Scan for the cell matching the given text and deliver its [X, Y] coordinate at center. 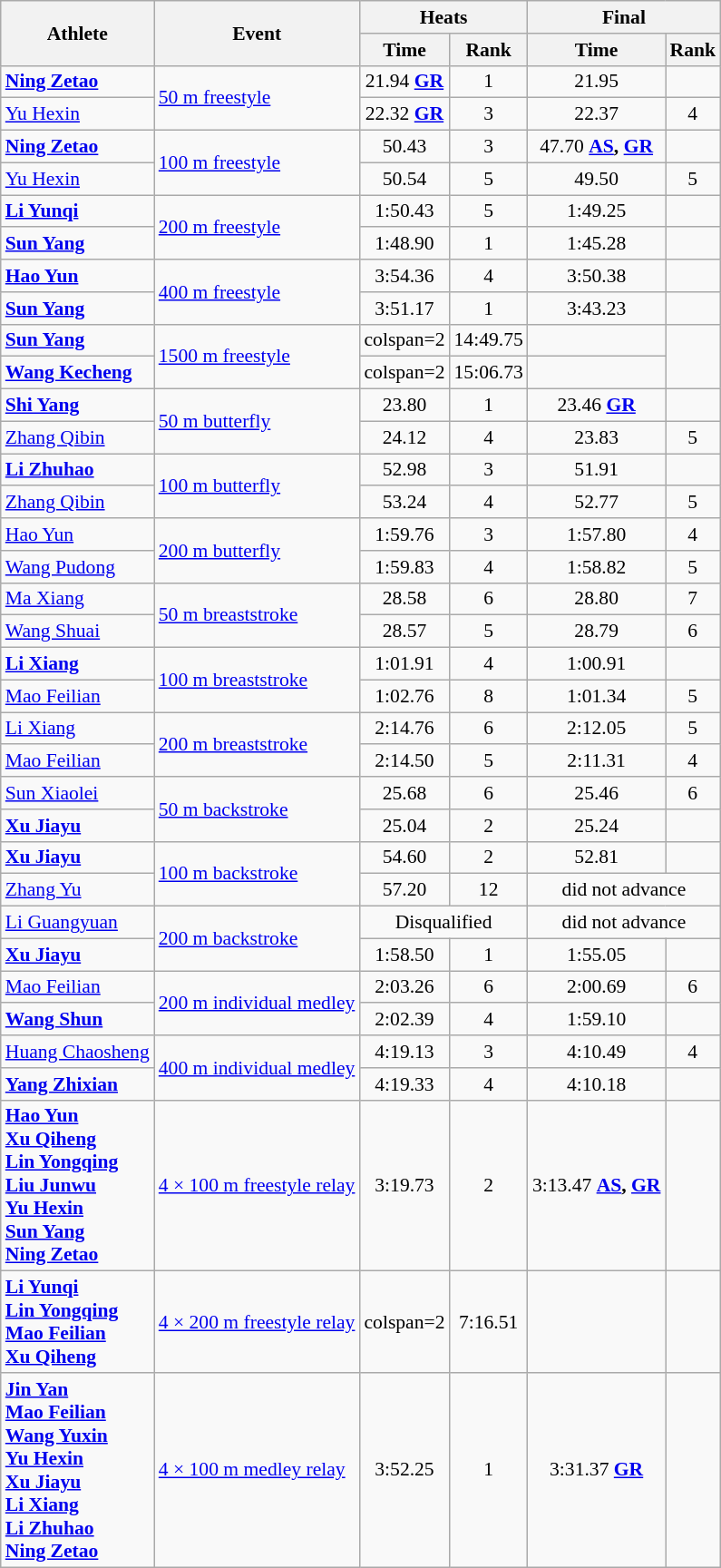
51.91 [597, 470]
200 m butterfly [258, 550]
2:11.31 [597, 761]
25.04 [404, 826]
28.58 [404, 599]
Disqualified [443, 923]
28.57 [404, 632]
1:58.82 [597, 567]
Wang Kecheng [78, 373]
23.46 GR [597, 406]
50.43 [404, 147]
Event [258, 33]
4:10.49 [597, 1052]
24.12 [404, 437]
52.98 [404, 470]
Wang Shun [78, 1020]
4 × 100 m medley relay [258, 1470]
3:52.25 [404, 1470]
400 m freestyle [258, 292]
100 m freestyle [258, 163]
1:58.50 [404, 955]
50.54 [404, 179]
28.80 [597, 599]
1:45.28 [597, 244]
4 × 200 m freestyle relay [258, 1322]
3:54.36 [404, 276]
1:59.83 [404, 567]
400 m individual medley [258, 1067]
1:49.25 [597, 211]
Li Zhuhao [78, 470]
200 m breaststroke [258, 744]
1:50.43 [404, 211]
Li Yunqi [78, 211]
4:19.33 [404, 1084]
12 [489, 890]
2:00.69 [597, 987]
Zhang Yu [78, 890]
3:31.37 GR [597, 1470]
57.20 [404, 890]
4 × 100 m freestyle relay [258, 1185]
Ma Xiang [78, 599]
50 m butterfly [258, 421]
100 m butterfly [258, 486]
3:13.47 AS, GR [597, 1185]
Hao YunXu QihengLin YongqingLiu JunwuYu HexinSun YangNing Zetao [78, 1185]
15:06.73 [489, 373]
8 [489, 696]
3:50.38 [597, 276]
Heats [443, 17]
52.81 [597, 857]
2:03.26 [404, 987]
53.24 [404, 503]
25.24 [597, 826]
7:16.51 [489, 1322]
200 m backstroke [258, 938]
1:55.05 [597, 955]
54.60 [404, 857]
21.94 GR [404, 82]
25.46 [597, 793]
4:10.18 [597, 1084]
1:00.91 [597, 664]
Huang Chaosheng [78, 1052]
1:01.34 [597, 696]
1:02.76 [404, 696]
Wang Shuai [78, 632]
50 m breaststroke [258, 615]
50 m freestyle [258, 98]
2:02.39 [404, 1020]
1:59.76 [404, 534]
2:14.50 [404, 761]
Shi Yang [78, 406]
28.79 [597, 632]
Final [624, 17]
23.80 [404, 406]
Li YunqiLin YongqingMao FeilianXu Qiheng [78, 1322]
2:14.76 [404, 729]
22.32 GR [404, 114]
Athlete [78, 33]
49.50 [597, 179]
200 m freestyle [258, 227]
4:19.13 [404, 1052]
Li Guangyuan [78, 923]
14:49.75 [489, 340]
52.77 [597, 503]
2:12.05 [597, 729]
3:19.73 [404, 1185]
1500 m freestyle [258, 356]
1:59.10 [597, 1020]
100 m breaststroke [258, 681]
Sun Xiaolei [78, 793]
1:48.90 [404, 244]
21.95 [597, 82]
Wang Pudong [78, 567]
25.68 [404, 793]
47.70 AS, GR [597, 147]
1:01.91 [404, 664]
22.37 [597, 114]
23.83 [597, 437]
3:51.17 [404, 309]
100 m backstroke [258, 873]
1:57.80 [597, 534]
Yang Zhixian [78, 1084]
Jin YanMao FeilianWang YuxinYu HexinXu JiayuLi XiangLi ZhuhaoNing Zetao [78, 1470]
200 m individual medley [258, 1004]
3:43.23 [597, 309]
50 m backstroke [258, 809]
7 [693, 599]
